Return the (x, y) coordinate for the center point of the cell that contains the specified text.  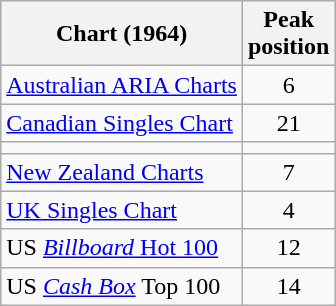
New Zealand Charts (122, 172)
14 (288, 286)
UK Singles Chart (122, 210)
Canadian Singles Chart (122, 123)
21 (288, 123)
Australian ARIA Charts (122, 85)
US Cash Box Top 100 (122, 286)
12 (288, 248)
US Billboard Hot 100 (122, 248)
7 (288, 172)
6 (288, 85)
4 (288, 210)
Peakposition (288, 34)
Chart (1964) (122, 34)
